Return the [X, Y] coordinate for the center point of the cell that contains the specified text.  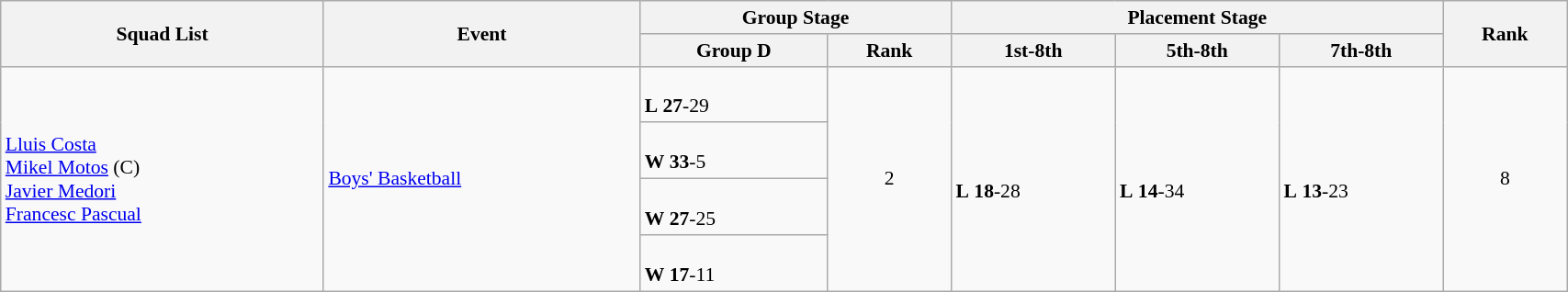
W 17-11 [734, 263]
1st-8th [1032, 51]
Group Stage [795, 17]
2 [889, 178]
L 14-34 [1198, 178]
Placement Stage [1197, 17]
L 13-23 [1361, 178]
L 18-28 [1032, 178]
L 27-29 [734, 94]
Group D [734, 51]
Lluis CostaMikel Motos (C)Javier MedoriFrancesc Pascual [163, 178]
7th-8th [1361, 51]
Boys' Basketball [481, 178]
5th-8th [1198, 51]
W 33-5 [734, 151]
W 27-25 [734, 208]
Squad List [163, 33]
8 [1505, 178]
Event [481, 33]
